Find where the given text appears and provide that cell's center as (x, y) coordinate. 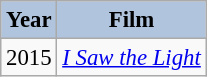
I Saw the Light (132, 58)
2015 (29, 58)
Film (132, 20)
Year (29, 20)
